Search for the cell housing the specified text and yield its (X, Y) center coordinate. 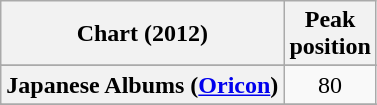
Chart (2012) (142, 34)
Peak position (330, 34)
Japanese Albums (Oricon) (142, 85)
80 (330, 85)
